Provide the (X, Y) coordinate of the cell's center where the given text is located.  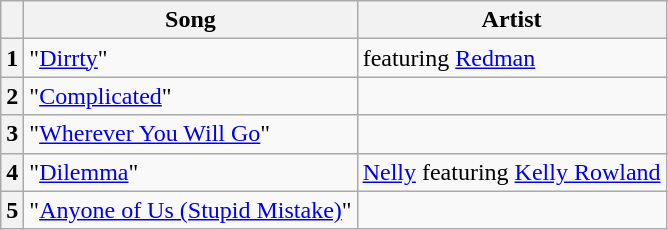
5 (12, 210)
"Dirrty" (190, 58)
4 (12, 172)
2 (12, 96)
"Anyone of Us (Stupid Mistake)" (190, 210)
"Complicated" (190, 96)
Artist (512, 20)
3 (12, 134)
"Dilemma" (190, 172)
Song (190, 20)
"Wherever You Will Go" (190, 134)
1 (12, 58)
featuring Redman (512, 58)
Nelly featuring Kelly Rowland (512, 172)
